Capture the cell that displays the provided text and extract its (X, Y) central coordinate. 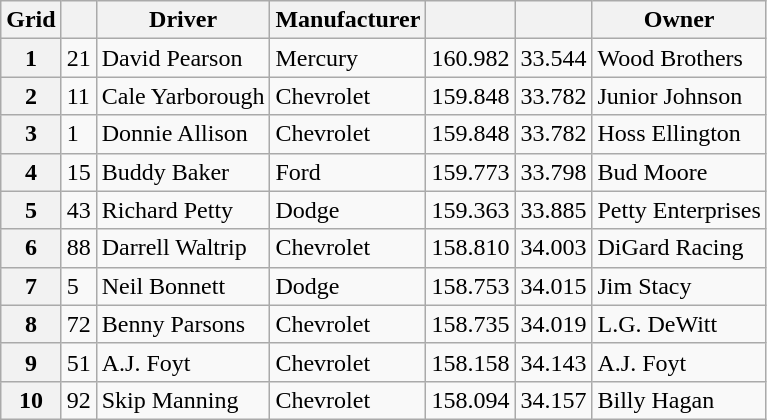
Skip Manning (183, 400)
L.G. DeWitt (679, 324)
158.158 (470, 362)
Darrell Waltrip (183, 248)
8 (31, 324)
9 (31, 362)
Driver (183, 20)
Cale Yarborough (183, 96)
159.363 (470, 210)
Billy Hagan (679, 400)
Junior Johnson (679, 96)
Benny Parsons (183, 324)
33.885 (554, 210)
88 (78, 248)
3 (31, 134)
Petty Enterprises (679, 210)
10 (31, 400)
33.544 (554, 58)
Manufacturer (348, 20)
15 (78, 172)
Wood Brothers (679, 58)
4 (31, 172)
51 (78, 362)
Owner (679, 20)
11 (78, 96)
158.810 (470, 248)
Neil Bonnett (183, 286)
34.003 (554, 248)
DiGard Racing (679, 248)
David Pearson (183, 58)
Richard Petty (183, 210)
34.157 (554, 400)
21 (78, 58)
Buddy Baker (183, 172)
2 (31, 96)
159.773 (470, 172)
Grid (31, 20)
92 (78, 400)
158.753 (470, 286)
34.015 (554, 286)
7 (31, 286)
72 (78, 324)
Jim Stacy (679, 286)
33.798 (554, 172)
6 (31, 248)
Ford (348, 172)
Hoss Ellington (679, 134)
34.143 (554, 362)
160.982 (470, 58)
158.094 (470, 400)
Mercury (348, 58)
34.019 (554, 324)
Donnie Allison (183, 134)
43 (78, 210)
158.735 (470, 324)
Bud Moore (679, 172)
